Locate the cell with the specified text and output its [x, y] center coordinate. 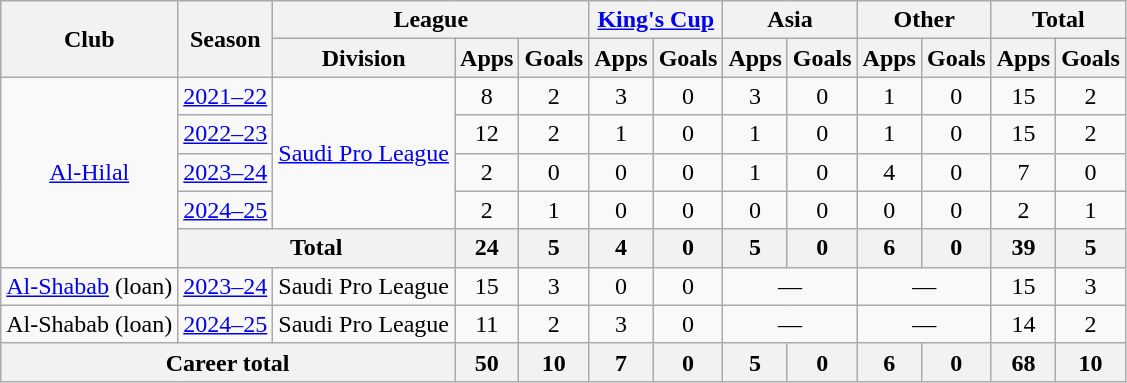
11 [487, 324]
Al-Hilal [90, 172]
Other [924, 20]
14 [1023, 324]
68 [1023, 362]
King's Cup [656, 20]
2021–22 [226, 96]
Season [226, 39]
League [431, 20]
Asia [790, 20]
8 [487, 96]
24 [487, 248]
Club [90, 39]
Career total [228, 362]
12 [487, 134]
2022–23 [226, 134]
50 [487, 362]
Division [364, 58]
39 [1023, 248]
